Return the (x, y) coordinate for the center point of the cell that contains the specified text.  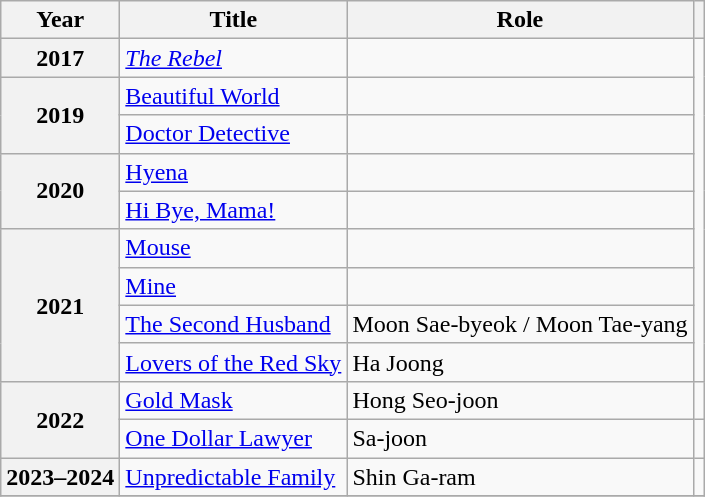
2017 (60, 58)
Ha Joong (520, 362)
Shin Ga-ram (520, 477)
2022 (60, 419)
Hi Bye, Mama! (234, 210)
Mine (234, 286)
The Rebel (234, 58)
Doctor Detective (234, 134)
Role (520, 20)
Gold Mask (234, 400)
Year (60, 20)
Beautiful World (234, 96)
The Second Husband (234, 324)
Hong Seo-joon (520, 400)
Moon Sae-byeok / Moon Tae-yang (520, 324)
2020 (60, 191)
2023–2024 (60, 477)
Lovers of the Red Sky (234, 362)
2019 (60, 115)
Sa-joon (520, 438)
Mouse (234, 248)
2021 (60, 305)
Unpredictable Family (234, 477)
Hyena (234, 172)
Title (234, 20)
One Dollar Lawyer (234, 438)
